Provide the [x, y] coordinate of the cell's center where the given text is located.  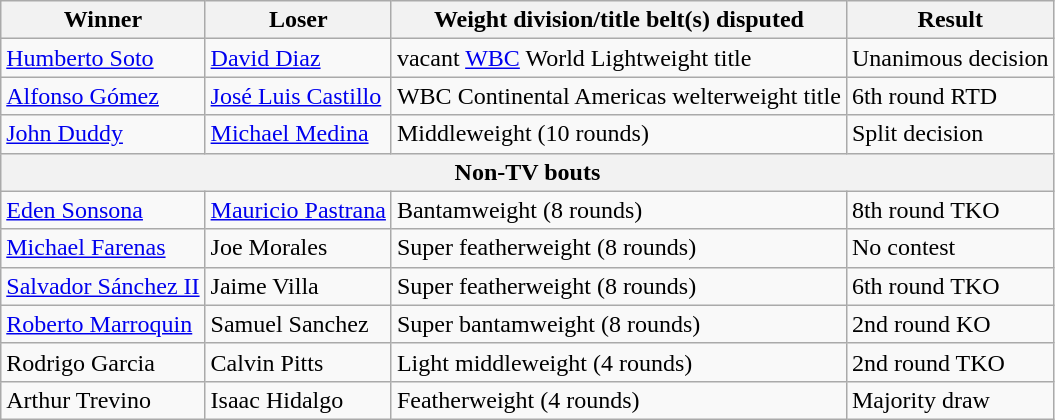
Loser [298, 20]
Joe Morales [298, 248]
vacant WBC World Lightweight title [618, 58]
Jaime Villa [298, 286]
Result [950, 20]
Super bantamweight (8 rounds) [618, 324]
WBC Continental Americas welterweight title [618, 96]
José Luis Castillo [298, 96]
Winner [103, 20]
Arthur Trevino [103, 400]
2nd round KO [950, 324]
Middleweight (10 rounds) [618, 134]
Roberto Marroquin [103, 324]
John Duddy [103, 134]
Calvin Pitts [298, 362]
Alfonso Gómez [103, 96]
Light middleweight (4 rounds) [618, 362]
Isaac Hidalgo [298, 400]
Non-TV bouts [528, 172]
No contest [950, 248]
Salvador Sánchez II [103, 286]
David Diaz [298, 58]
Samuel Sanchez [298, 324]
Featherweight (4 rounds) [618, 400]
2nd round TKO [950, 362]
Mauricio Pastrana [298, 210]
6th round RTD [950, 96]
Michael Farenas [103, 248]
Unanimous decision [950, 58]
Weight division/title belt(s) disputed [618, 20]
6th round TKO [950, 286]
Rodrigo Garcia [103, 362]
8th round TKO [950, 210]
Majority draw [950, 400]
Eden Sonsona [103, 210]
Split decision [950, 134]
Michael Medina [298, 134]
Humberto Soto [103, 58]
Bantamweight (8 rounds) [618, 210]
